Identify which cell holds the provided text, then report its [x, y] central coordinate. 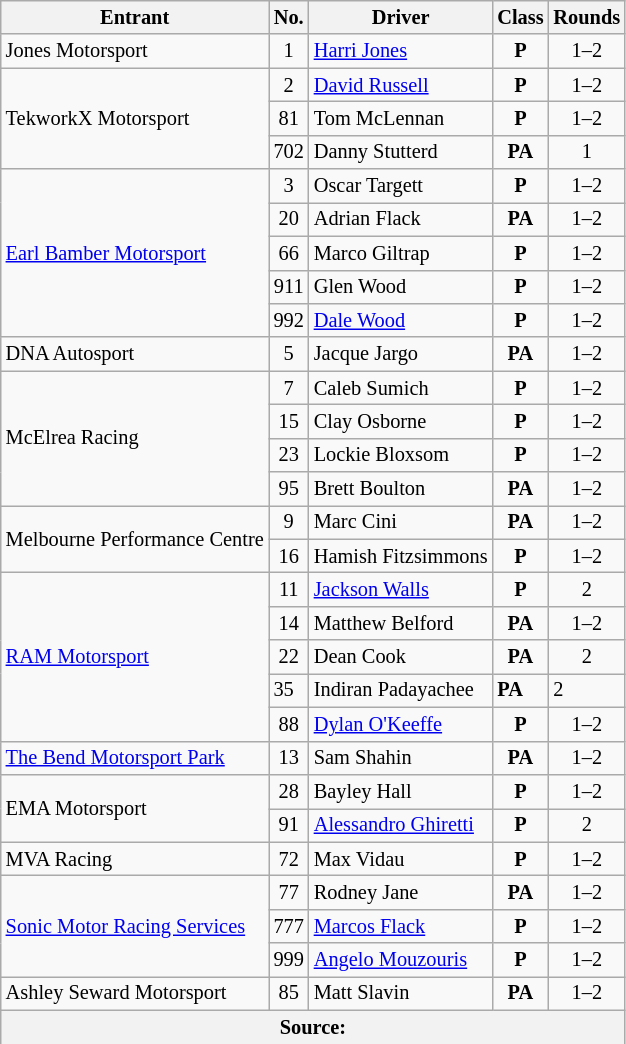
McElrea Racing [135, 438]
Adrian Flack [401, 219]
Dale Wood [401, 320]
77 [289, 892]
Brett Boulton [401, 489]
Bayley Hall [401, 791]
85 [289, 993]
28 [289, 791]
EMA Motorsport [135, 808]
Indiran Padayachee [401, 690]
No. [289, 17]
Tom McLennan [401, 118]
Rodney Jane [401, 892]
Sonic Motor Racing Services [135, 926]
Jacque Jargo [401, 354]
David Russell [401, 85]
Glen Wood [401, 287]
14 [289, 623]
Jones Motorsport [135, 51]
Caleb Sumich [401, 388]
999 [289, 960]
Matthew Belford [401, 623]
15 [289, 421]
MVA Racing [135, 859]
Source: [313, 1027]
Angelo Mouzouris [401, 960]
Alessandro Ghiretti [401, 825]
Sam Shahin [401, 758]
RAM Motorsport [135, 656]
95 [289, 489]
20 [289, 219]
Max Vidau [401, 859]
9 [289, 522]
13 [289, 758]
Dean Cook [401, 657]
5 [289, 354]
Ashley Seward Motorsport [135, 993]
702 [289, 152]
Dylan O'Keeffe [401, 724]
11 [289, 589]
Marco Giltrap [401, 253]
Oscar Targett [401, 186]
Harri Jones [401, 51]
Hamish Fitzsimmons [401, 556]
16 [289, 556]
Marc Cini [401, 522]
Entrant [135, 17]
Class [520, 17]
The Bend Motorsport Park [135, 758]
Matt Slavin [401, 993]
DNA Autosport [135, 354]
22 [289, 657]
81 [289, 118]
992 [289, 320]
23 [289, 455]
Lockie Bloxsom [401, 455]
Clay Osborne [401, 421]
Melbourne Performance Centre [135, 538]
Danny Stutterd [401, 152]
Rounds [588, 17]
88 [289, 724]
911 [289, 287]
72 [289, 859]
Earl Bamber Motorsport [135, 253]
Driver [401, 17]
Jackson Walls [401, 589]
35 [289, 690]
91 [289, 825]
3 [289, 186]
66 [289, 253]
7 [289, 388]
777 [289, 926]
Marcos Flack [401, 926]
TekworkX Motorsport [135, 118]
